Output the [x, y] coordinate of the center of the cell containing the given text.  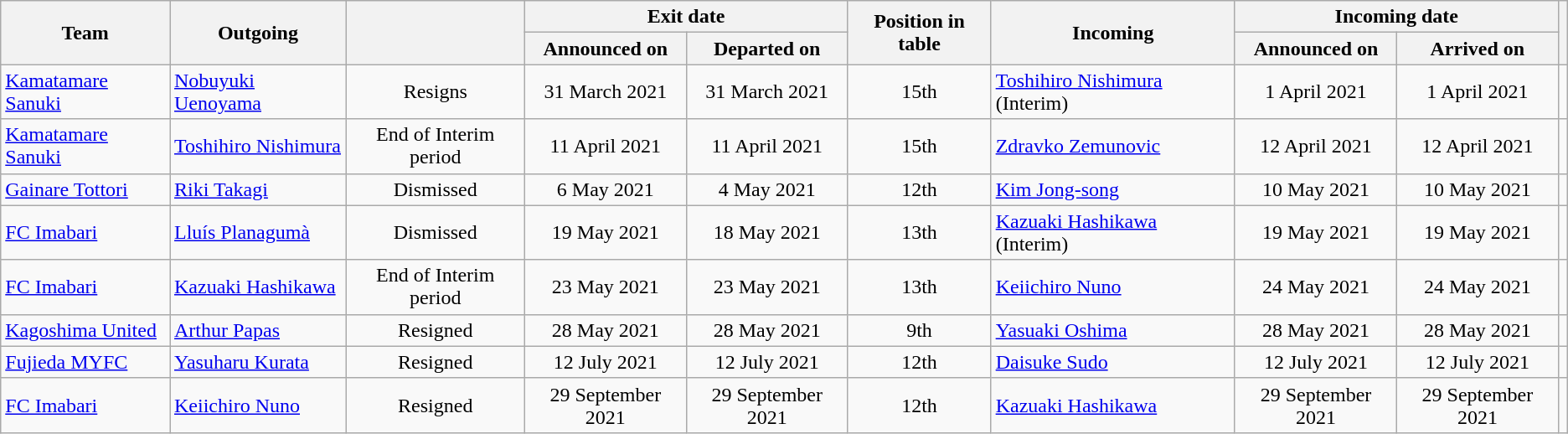
Position in table [920, 33]
Kazuaki Hashikawa (Interim) [1112, 233]
Kim Jong-song [1112, 189]
Arrived on [1478, 49]
Resigns [436, 92]
Yasuharu Kurata [258, 362]
Yasuaki Oshima [1112, 330]
Lluís Planagumà [258, 233]
Zdravko Zemunovic [1112, 146]
Incoming [1112, 33]
Departed on [766, 49]
9th [920, 330]
Team [85, 33]
Gainare Tottori [85, 189]
Exit date [686, 17]
Riki Takagi [258, 189]
Arthur Papas [258, 330]
Daisuke Sudo [1112, 362]
Fujieda MYFC [85, 362]
18 May 2021 [766, 233]
Toshihiro Nishimura (Interim) [1112, 92]
6 May 2021 [605, 189]
Kagoshima United [85, 330]
Nobuyuki Uenoyama [258, 92]
4 May 2021 [766, 189]
Outgoing [258, 33]
Incoming date [1396, 17]
Toshihiro Nishimura [258, 146]
